From the cell containing the given text, extract its center point as [x, y] coordinate. 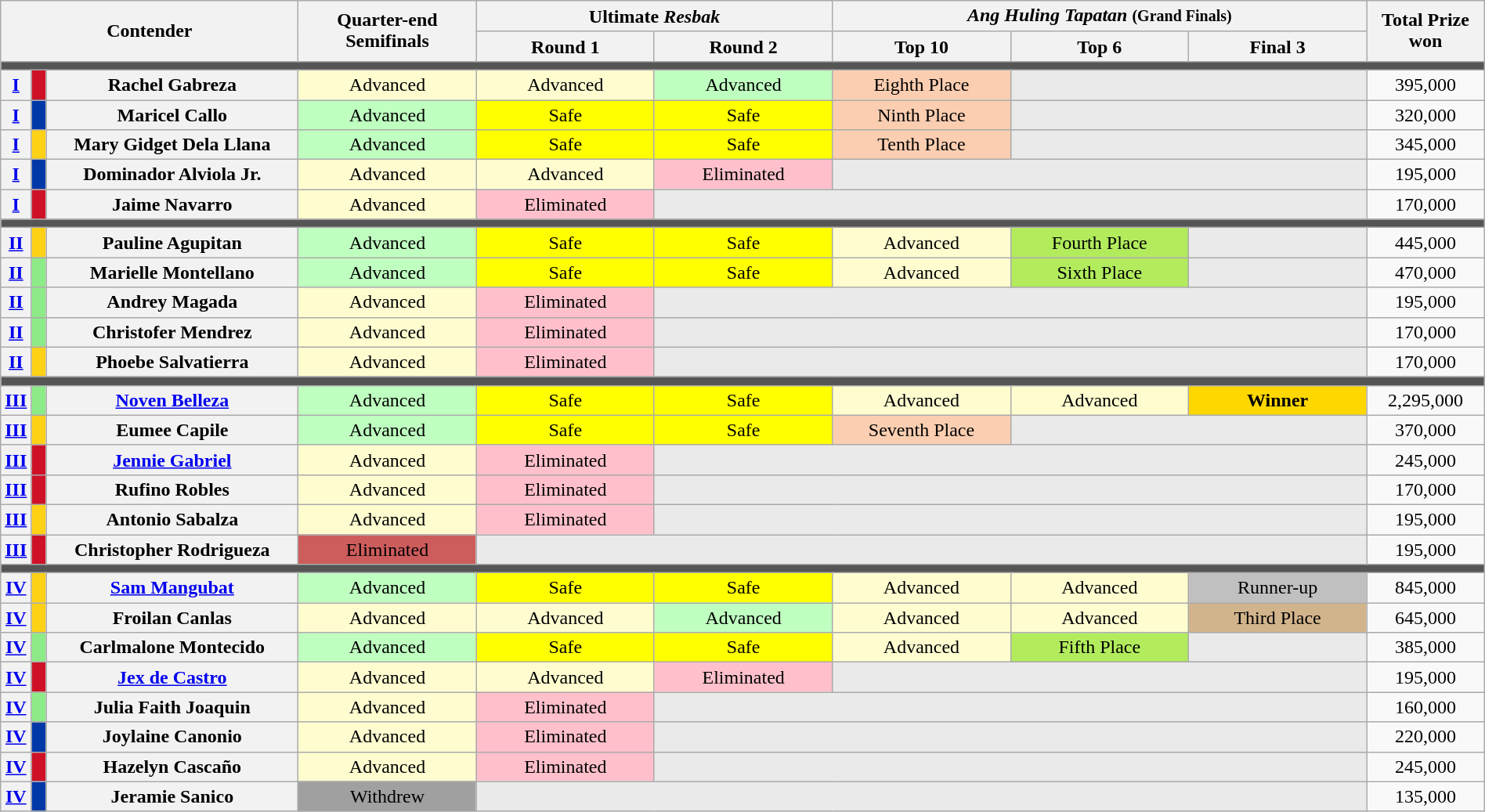
Noven Belleza [172, 400]
Sixth Place [1100, 272]
Christofer Mendrez [172, 332]
845,000 [1425, 588]
Eumee Capile [172, 430]
Fourth Place [1100, 243]
320,000 [1425, 115]
Total Prize won [1425, 31]
Julia Faith Joaquin [172, 707]
Top 10 [921, 46]
Marielle Montellano [172, 272]
395,000 [1425, 85]
Jex de Castro [172, 677]
Withdrew [387, 796]
Fifth Place [1100, 648]
Andrey Magada [172, 302]
Carlmalone Montecido [172, 648]
645,000 [1425, 618]
385,000 [1425, 648]
Hazelyn Cascaño [172, 767]
Top 6 [1100, 46]
445,000 [1425, 243]
Rachel Gabreza [172, 85]
Pauline Agupitan [172, 243]
Round 2 [742, 46]
Round 1 [565, 46]
Joylaine Canonio [172, 737]
Jaime Navarro [172, 204]
Mary Gidget Dela Llana [172, 145]
Contender [150, 31]
470,000 [1425, 272]
Antonio Sabalza [172, 519]
Seventh Place [921, 430]
Tenth Place [921, 145]
Jeramie Sanico [172, 796]
Ang Huling Tapatan (Grand Finals) [1100, 16]
Dominador Alviola Jr. [172, 175]
Ninth Place [921, 115]
Froilan Canlas [172, 618]
370,000 [1425, 430]
Winner [1277, 400]
Sam Mangubat [172, 588]
Third Place [1277, 618]
345,000 [1425, 145]
Rufino Robles [172, 489]
220,000 [1425, 737]
135,000 [1425, 796]
Ultimate Resbak [655, 16]
Maricel Callo [172, 115]
Jennie Gabriel [172, 460]
160,000 [1425, 707]
Runner-up [1277, 588]
2,295,000 [1425, 400]
Christopher Rodrigueza [172, 549]
Quarter-end Semifinals [387, 31]
Phoebe Salvatierra [172, 362]
Final 3 [1277, 46]
Eighth Place [921, 85]
